Capture the cell that displays the provided text and extract its [x, y] central coordinate. 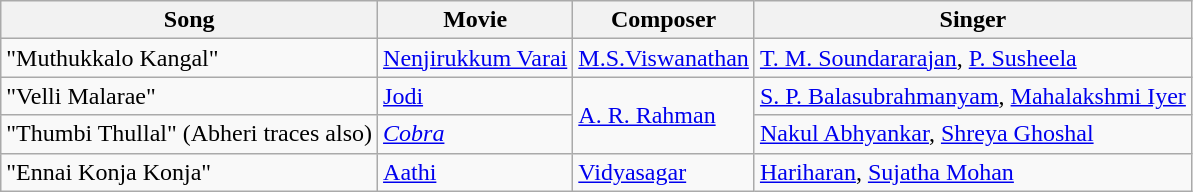
Hariharan, Sujatha Mohan [972, 172]
T. M. Soundararajan, P. Susheela [972, 58]
Movie [476, 20]
Singer [972, 20]
S. P. Balasubrahmanyam, Mahalakshmi Iyer [972, 96]
"Muthukkalo Kangal" [190, 58]
"Thumbi Thullal" (Abheri traces also) [190, 134]
A. R. Rahman [664, 115]
Composer [664, 20]
Vidyasagar [664, 172]
"Ennai Konja Konja" [190, 172]
Cobra [476, 134]
Nakul Abhyankar, Shreya Ghoshal [972, 134]
"Velli Malarae" [190, 96]
Aathi [476, 172]
Song [190, 20]
M.S.Viswanathan [664, 58]
Nenjirukkum Varai [476, 58]
Jodi [476, 96]
